Return [X, Y] of the center of cell containing provided text 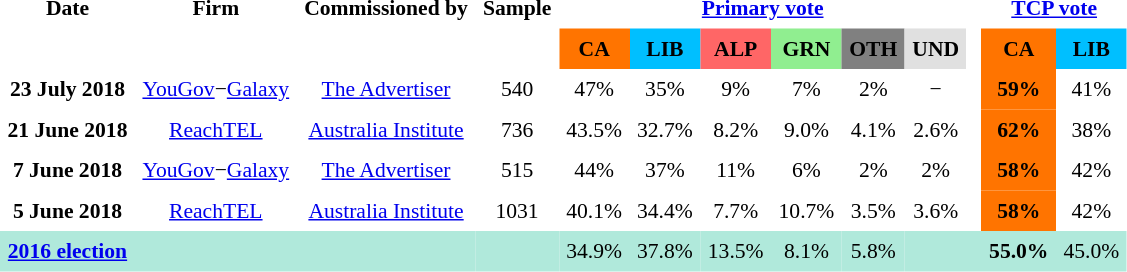
32.7% [666, 129]
7.7% [736, 210]
540 [516, 89]
9% [736, 89]
41% [1092, 89]
43.5% [594, 129]
GRN [806, 48]
62% [1019, 129]
4.1% [874, 129]
OTH [874, 48]
7 June 2018 [68, 170]
1031 [516, 210]
11% [736, 170]
23 July 2018 [68, 89]
34.4% [666, 210]
45.0% [1092, 251]
− [936, 89]
59% [1019, 89]
3.5% [874, 210]
55.0% [1019, 251]
37.8% [666, 251]
40.1% [594, 210]
8.2% [736, 129]
ALP [736, 48]
2.6% [936, 129]
37% [666, 170]
5.8% [874, 251]
47% [594, 89]
5 June 2018 [68, 210]
13.5% [736, 251]
34.9% [594, 251]
515 [516, 170]
9.0% [806, 129]
6% [806, 170]
38% [1092, 129]
736 [516, 129]
7% [806, 89]
2016 election [68, 251]
44% [594, 170]
35% [666, 89]
10.7% [806, 210]
8.1% [806, 251]
3.6% [936, 210]
21 June 2018 [68, 129]
UND [936, 48]
